Return the [x, y] coordinate for the center point of the cell that contains the specified text.  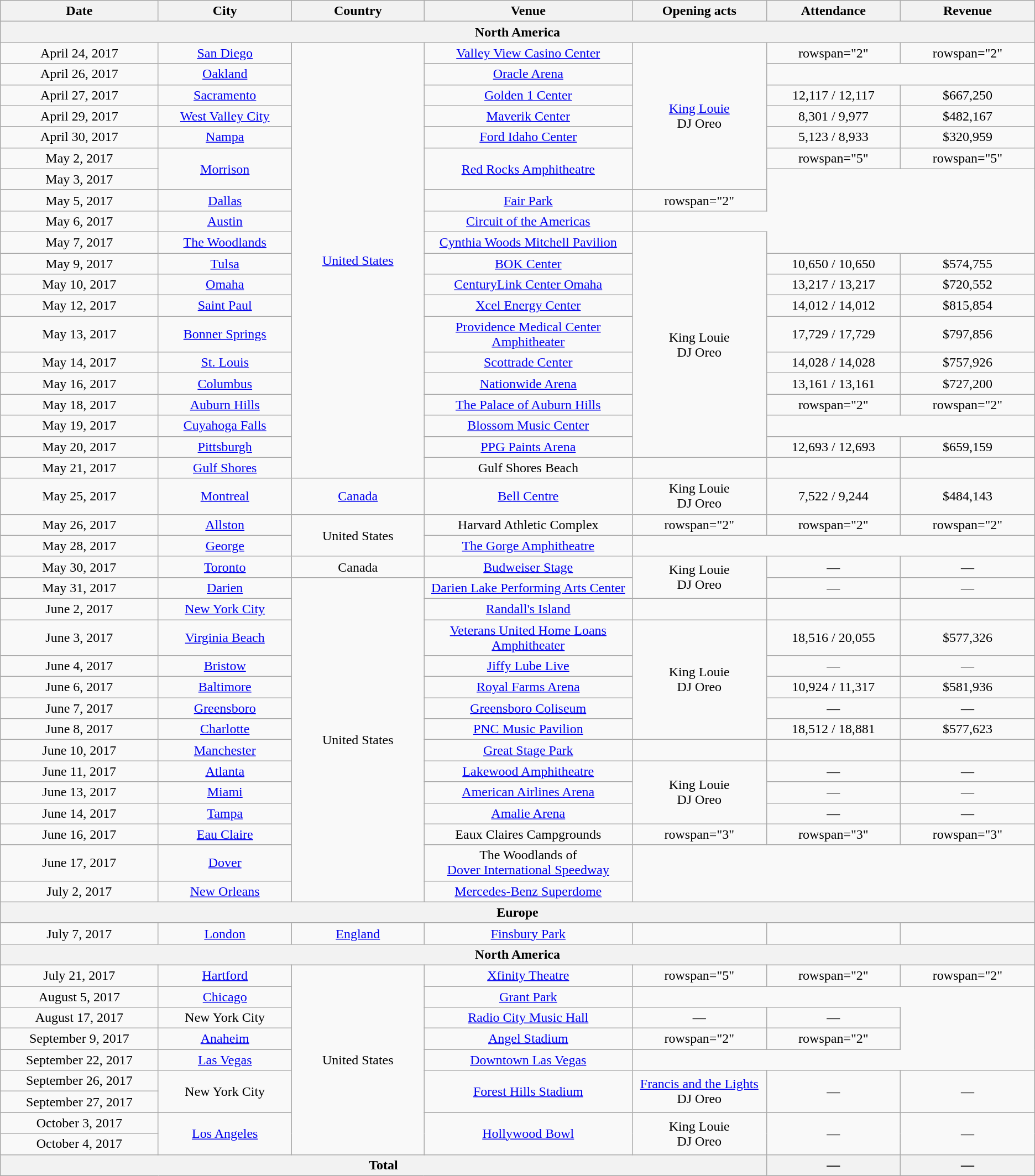
May 21, 2017 [80, 468]
$797,856 [968, 334]
Mercedes-Benz Superdome [528, 891]
18,516 / 20,055 [834, 637]
Nationwide Arena [528, 384]
Xcel Energy Center [528, 306]
$320,959 [968, 137]
Great Stage Park [528, 750]
May 18, 2017 [80, 405]
Veterans United Home Loans Amphitheater [528, 637]
Tulsa [225, 264]
Sacramento [225, 95]
Manchester [225, 750]
The Woodlands ofDover International Speedway [528, 863]
Omaha [225, 285]
May 9, 2017 [80, 264]
Cynthia Woods Mitchell Pavilion [528, 242]
May 31, 2017 [80, 588]
$577,326 [968, 637]
May 13, 2017 [80, 334]
Pittsburgh [225, 447]
April 26, 2017 [80, 74]
April 27, 2017 [80, 95]
May 14, 2017 [80, 363]
Date [80, 11]
Greensboro Coliseum [528, 708]
7,522 / 9,244 [834, 496]
Venue [528, 11]
14,012 / 14,012 [834, 306]
$577,623 [968, 729]
May 10, 2017 [80, 285]
Jiffy Lube Live [528, 666]
April 30, 2017 [80, 137]
June 3, 2017 [80, 637]
Bonner Springs [225, 334]
May 2, 2017 [80, 158]
Budweiser Stage [528, 567]
April 24, 2017 [80, 53]
July 2, 2017 [80, 891]
Hartford [225, 975]
September 26, 2017 [80, 1081]
June 10, 2017 [80, 750]
Dover [225, 863]
Eaux Claires Campgrounds [528, 834]
Fair Park [528, 200]
St. Louis [225, 363]
Gulf Shores [225, 468]
August 17, 2017 [80, 1018]
$574,755 [968, 264]
Royal Farms Arena [528, 687]
April 29, 2017 [80, 116]
American Airlines Arena [528, 792]
Francis and the LightsDJ Oreo [699, 1091]
Total [384, 1165]
May 26, 2017 [80, 525]
18,512 / 18,881 [834, 729]
Miami [225, 792]
Darien Lake Performing Arts Center [528, 588]
Baltimore [225, 687]
Bristow [225, 666]
Virginia Beach [225, 637]
Red Rocks Amphitheatre [528, 169]
13,161 / 13,161 [834, 384]
September 9, 2017 [80, 1039]
West Valley City [225, 116]
Europe [517, 912]
Eau Claire [225, 834]
October 4, 2017 [80, 1144]
October 3, 2017 [80, 1123]
June 16, 2017 [80, 834]
June 13, 2017 [80, 792]
Columbus [225, 384]
May 16, 2017 [80, 384]
10,924 / 11,317 [834, 687]
Amalie Arena [528, 813]
San Diego [225, 53]
Randall's Island [528, 609]
May 20, 2017 [80, 447]
May 25, 2017 [80, 496]
Downtown Las Vegas [528, 1060]
June 4, 2017 [80, 666]
Harvard Athletic Complex [528, 525]
$659,159 [968, 447]
July 7, 2017 [80, 933]
September 27, 2017 [80, 1102]
Charlotte [225, 729]
PPG Paints Arena [528, 447]
June 6, 2017 [80, 687]
May 28, 2017 [80, 546]
Oakland [225, 74]
Hollywood Bowl [528, 1133]
May 5, 2017 [80, 200]
Montreal [225, 496]
CenturyLink Center Omaha [528, 285]
September 22, 2017 [80, 1060]
12,117 / 12,117 [834, 95]
Los Angeles [225, 1133]
10,650 / 10,650 [834, 264]
May 3, 2017 [80, 179]
George [225, 546]
The Woodlands [225, 242]
Ford Idaho Center [528, 137]
City [225, 11]
Dallas [225, 200]
Tampa [225, 813]
Golden 1 Center [528, 95]
May 7, 2017 [80, 242]
June 2, 2017 [80, 609]
June 8, 2017 [80, 729]
Nampa [225, 137]
May 19, 2017 [80, 426]
May 30, 2017 [80, 567]
$720,552 [968, 285]
12,693 / 12,693 [834, 447]
England [358, 933]
$581,936 [968, 687]
Maverik Center [528, 116]
5,123 / 8,933 [834, 137]
Xfinity Theatre [528, 975]
New Orleans [225, 891]
June 7, 2017 [80, 708]
Chicago [225, 997]
17,729 / 17,729 [834, 334]
London [225, 933]
Anaheim [225, 1039]
Revenue [968, 11]
Auburn Hills [225, 405]
Grant Park [528, 997]
June 17, 2017 [80, 863]
BOK Center [528, 264]
Saint Paul [225, 306]
Darien [225, 588]
July 21, 2017 [80, 975]
Greensboro [225, 708]
June 11, 2017 [80, 771]
Circuit of the Americas [528, 221]
$482,167 [968, 116]
$815,854 [968, 306]
June 14, 2017 [80, 813]
Valley View Casino Center [528, 53]
May 12, 2017 [80, 306]
The Palace of Auburn Hills [528, 405]
$727,200 [968, 384]
Radio City Music Hall [528, 1018]
Country [358, 11]
Oracle Arena [528, 74]
Scottrade Center [528, 363]
Austin [225, 221]
Atlanta [225, 771]
Bell Centre [528, 496]
Forest Hills Stadium [528, 1091]
August 5, 2017 [80, 997]
Providence Medical Center Amphitheater [528, 334]
Morrison [225, 169]
$757,926 [968, 363]
Las Vegas [225, 1060]
$484,143 [968, 496]
$667,250 [968, 95]
Allston [225, 525]
13,217 / 13,217 [834, 285]
Cuyahoga Falls [225, 426]
Finsbury Park [528, 933]
Lakewood Amphitheatre [528, 771]
Angel Stadium [528, 1039]
14,028 / 14,028 [834, 363]
Gulf Shores Beach [528, 468]
8,301 / 9,977 [834, 116]
Blossom Music Center [528, 426]
The Gorge Amphitheatre [528, 546]
Opening acts [699, 11]
Toronto [225, 567]
May 6, 2017 [80, 221]
Attendance [834, 11]
PNC Music Pavilion [528, 729]
